Pinpoint the cell where the given text exists, returning its (x, y) midpoint coordinate. 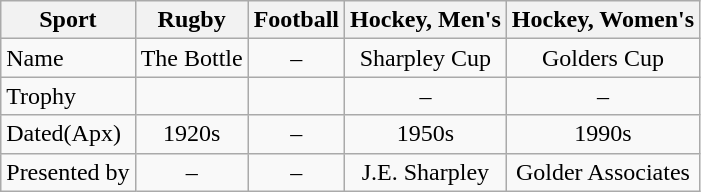
1990s (602, 134)
Name (68, 58)
Sport (68, 20)
Golders Cup (602, 58)
Golder Associates (602, 172)
The Bottle (192, 58)
Trophy (68, 96)
Rugby (192, 20)
J.E. Sharpley (426, 172)
Hockey, Men's (426, 20)
Dated(Apx) (68, 134)
1920s (192, 134)
Presented by (68, 172)
Sharpley Cup (426, 58)
1950s (426, 134)
Hockey, Women's (602, 20)
Football (296, 20)
